Return [x, y] of the center of cell containing provided text 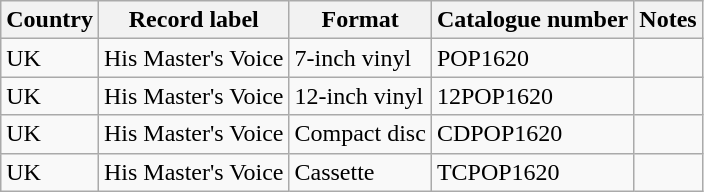
Record label [193, 20]
Notes [668, 20]
POP1620 [532, 58]
Catalogue number [532, 20]
Country [50, 20]
12POP1620 [532, 96]
Format [360, 20]
CDPOP1620 [532, 134]
Cassette [360, 172]
Compact disc [360, 134]
12-inch vinyl [360, 96]
7-inch vinyl [360, 58]
TCPOP1620 [532, 172]
